Locate the cell with the specified text and output its [x, y] center coordinate. 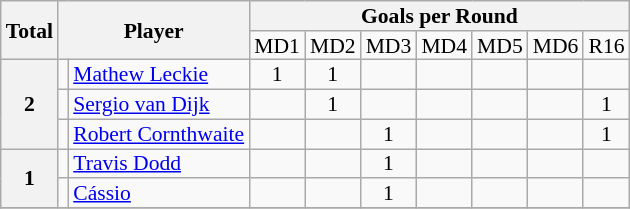
2 [30, 104]
MD6 [556, 46]
MD5 [500, 46]
MD3 [389, 46]
Robert Cornthwaite [158, 134]
Cássio [158, 193]
MD2 [333, 46]
MD4 [444, 46]
Sergio van Dijk [158, 105]
Total [30, 30]
MD1 [277, 46]
Travis Dodd [158, 164]
R16 [606, 46]
Player [154, 30]
Goals per Round [439, 16]
Mathew Leckie [158, 75]
